Return [x, y] of the center of cell containing provided text 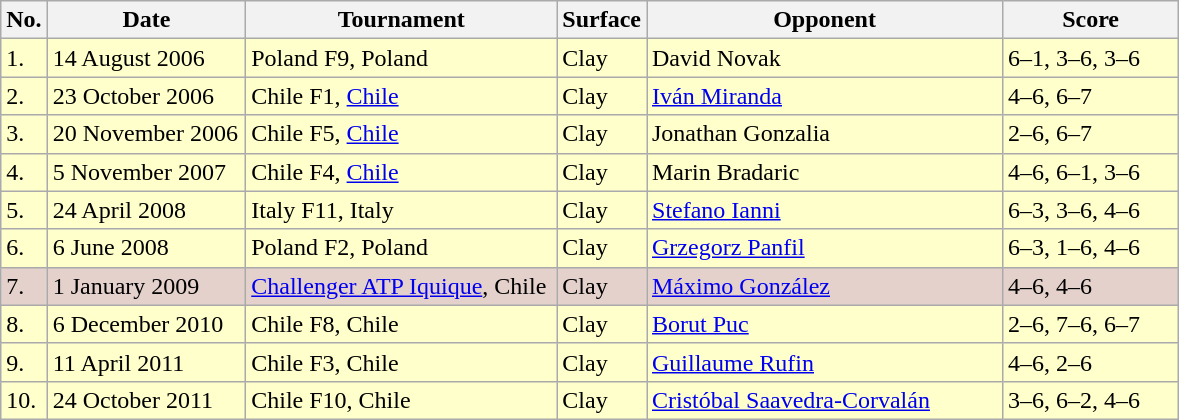
14 August 2006 [146, 58]
Iván Miranda [824, 96]
Poland F2, Poland [402, 248]
Chile F1, Chile [402, 96]
David Novak [824, 58]
Cristóbal Saavedra-Corvalán [824, 400]
Jonathan Gonzalia [824, 134]
Chile F3, Chile [402, 362]
2. [24, 96]
1. [24, 58]
9. [24, 362]
Chile F4, Chile [402, 172]
Grzegorz Panfil [824, 248]
24 October 2011 [146, 400]
3. [24, 134]
7. [24, 286]
23 October 2006 [146, 96]
Surface [602, 20]
Italy F11, Italy [402, 210]
5 November 2007 [146, 172]
1 January 2009 [146, 286]
20 November 2006 [146, 134]
Date [146, 20]
4–6, 6–1, 3–6 [1091, 172]
Challenger ATP Iquique, Chile [402, 286]
6–3, 1–6, 4–6 [1091, 248]
2–6, 7–6, 6–7 [1091, 324]
No. [24, 20]
4–6, 2–6 [1091, 362]
Guillaume Rufin [824, 362]
Chile F8, Chile [402, 324]
4. [24, 172]
3–6, 6–2, 4–6 [1091, 400]
2–6, 6–7 [1091, 134]
Borut Puc [824, 324]
Chile F10, Chile [402, 400]
Marin Bradaric [824, 172]
4–6, 6–7 [1091, 96]
6–1, 3–6, 3–6 [1091, 58]
Stefano Ianni [824, 210]
6. [24, 248]
6 December 2010 [146, 324]
Tournament [402, 20]
Máximo González [824, 286]
Poland F9, Poland [402, 58]
24 April 2008 [146, 210]
Score [1091, 20]
6–3, 3–6, 4–6 [1091, 210]
8. [24, 324]
10. [24, 400]
6 June 2008 [146, 248]
4–6, 4–6 [1091, 286]
5. [24, 210]
Chile F5, Chile [402, 134]
Opponent [824, 20]
11 April 2011 [146, 362]
